Locate the cell with the specified text and output its (X, Y) center coordinate. 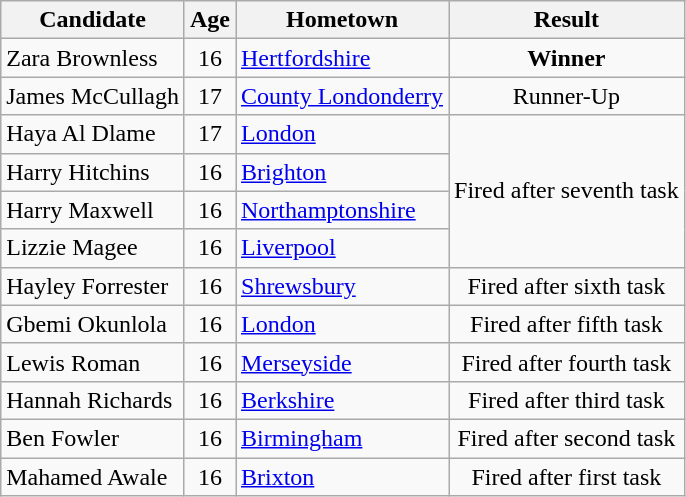
Winner (567, 58)
Liverpool (342, 248)
County Londonderry (342, 96)
Zara Brownless (93, 58)
Brighton (342, 172)
Fired after fourth task (567, 362)
Northamptonshire (342, 210)
Fired after sixth task (567, 286)
Fired after seventh task (567, 191)
Hometown (342, 20)
Candidate (93, 20)
Lewis Roman (93, 362)
Hayley Forrester (93, 286)
Runner-Up (567, 96)
Gbemi Okunlola (93, 324)
Brixton (342, 477)
Shrewsbury (342, 286)
Ben Fowler (93, 438)
Fired after second task (567, 438)
Age (210, 20)
Haya Al Dlame (93, 134)
Berkshire (342, 400)
James McCullagh (93, 96)
Hannah Richards (93, 400)
Birmingham (342, 438)
Harry Maxwell (93, 210)
Fired after fifth task (567, 324)
Lizzie Magee (93, 248)
Fired after first task (567, 477)
Merseyside (342, 362)
Fired after third task (567, 400)
Mahamed Awale (93, 477)
Hertfordshire (342, 58)
Harry Hitchins (93, 172)
Result (567, 20)
